From the cell containing the given text, extract its center point as (X, Y) coordinate. 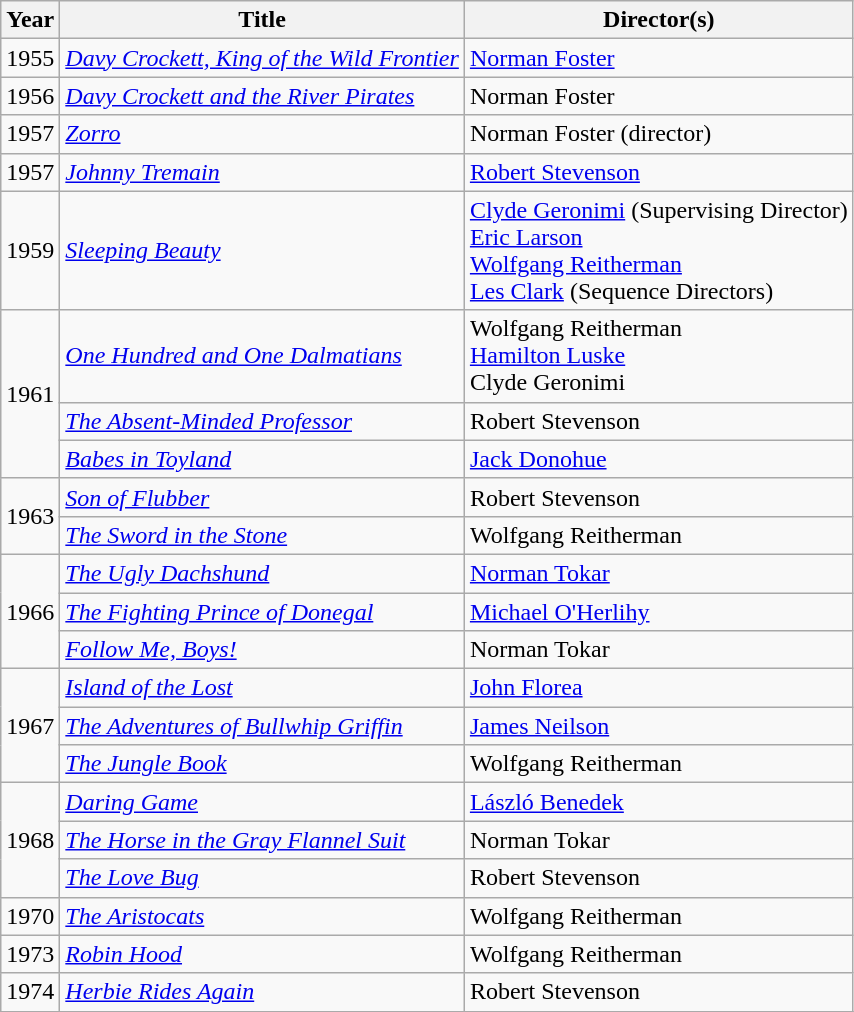
Michael O'Herlihy (658, 611)
The Adventures of Bullwhip Griffin (262, 726)
1973 (30, 954)
Sleeping Beauty (262, 250)
Title (262, 20)
The Horse in the Gray Flannel Suit (262, 840)
The Sword in the Stone (262, 535)
Follow Me, Boys! (262, 650)
Johnny Tremain (262, 172)
Director(s) (658, 20)
The Aristocats (262, 916)
Wolfgang ReithermanHamilton LuskeClyde Geronimi (658, 356)
The Love Bug (262, 878)
1961 (30, 394)
1959 (30, 250)
Davy Crockett and the River Pirates (262, 96)
Clyde Geronimi (Supervising Director)Eric LarsonWolfgang ReithermanLes Clark (Sequence Directors) (658, 250)
Zorro (262, 134)
The Fighting Prince of Donegal (262, 611)
The Absent-Minded Professor (262, 421)
The Jungle Book (262, 764)
James Neilson (658, 726)
1966 (30, 611)
Davy Crockett, King of the Wild Frontier (262, 58)
Year (30, 20)
Robin Hood (262, 954)
1968 (30, 840)
László Benedek (658, 802)
Babes in Toyland (262, 459)
Herbie Rides Again (262, 992)
The Ugly Dachshund (262, 573)
1970 (30, 916)
One Hundred and One Dalmatians (262, 356)
1974 (30, 992)
Norman Foster (director) (658, 134)
Son of Flubber (262, 497)
1955 (30, 58)
1967 (30, 726)
John Florea (658, 688)
1956 (30, 96)
Daring Game (262, 802)
Jack Donohue (658, 459)
Island of the Lost (262, 688)
1963 (30, 516)
